Find where the given text appears and provide that cell's center as [x, y] coordinate. 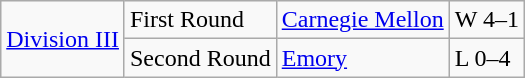
Division III [63, 39]
L 0–4 [486, 58]
W 4–1 [486, 20]
Second Round [200, 58]
First Round [200, 20]
Carnegie Mellon [362, 20]
Emory [362, 58]
